Find where the given text appears and provide that cell's center as [x, y] coordinate. 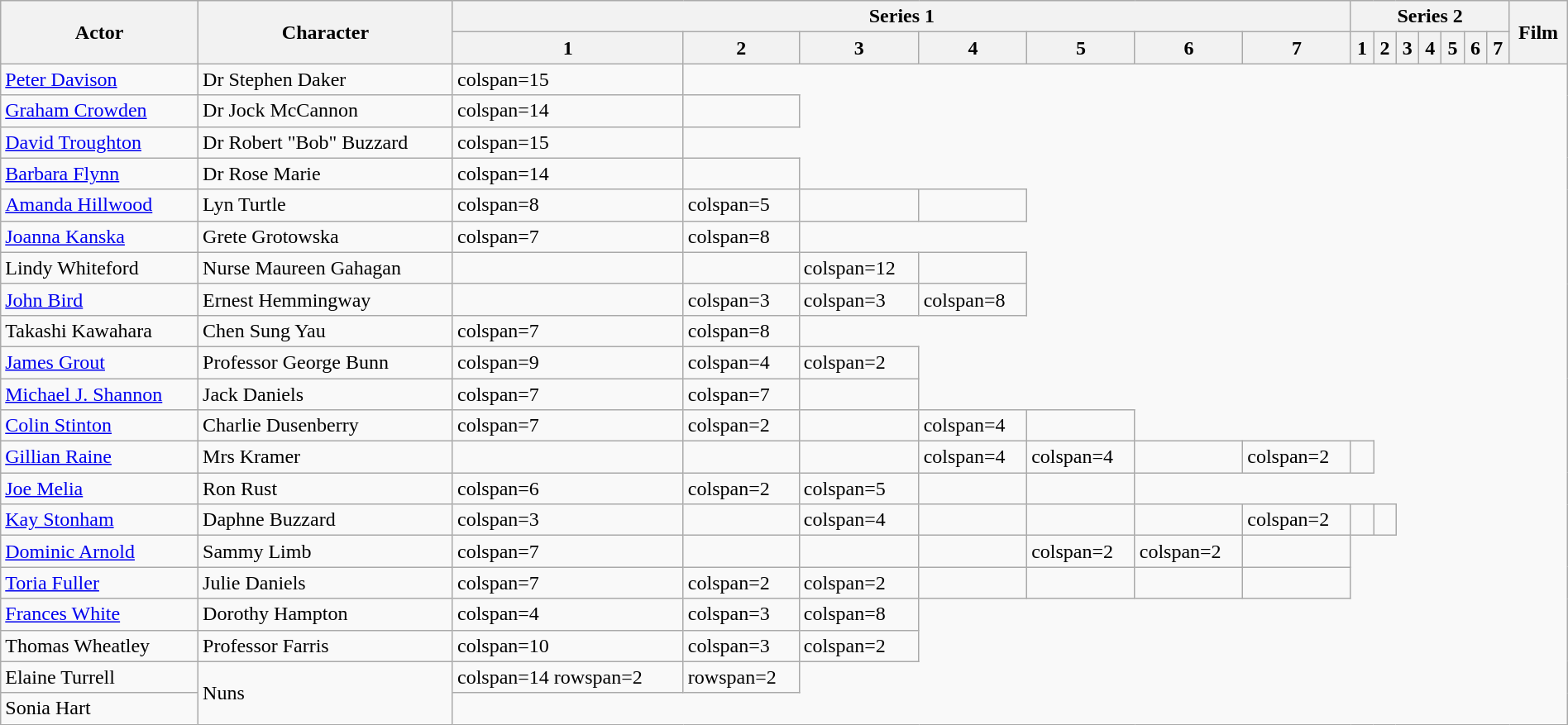
Dominic Arnold [99, 551]
Lindy Whiteford [99, 268]
Professor George Bunn [326, 362]
rowspan=2 [741, 677]
Graham Crowden [99, 111]
Gillian Raine [99, 457]
Mrs Kramer [326, 457]
Chen Sung Yau [326, 331]
Ernest Hemmingway [326, 299]
colspan=6 [567, 489]
Takashi Kawahara [99, 331]
Professor Farris [326, 646]
Dr Jock McCannon [326, 111]
Barbara Flynn [99, 174]
Lyn Turtle [326, 205]
Charlie Dusenberry [326, 426]
colspan=12 [858, 268]
Sammy Limb [326, 551]
Frances White [99, 614]
Elaine Turrell [99, 677]
Amanda Hillwood [99, 205]
Ron Rust [326, 489]
Thomas Wheatley [99, 646]
Actor [99, 32]
Daphne Buzzard [326, 520]
Peter Davison [99, 79]
Jack Daniels [326, 394]
Michael J. Shannon [99, 394]
colspan=9 [567, 362]
Dorothy Hampton [326, 614]
Kay Stonham [99, 520]
Colin Stinton [99, 426]
David Troughton [99, 142]
Dr Robert "Bob" Buzzard [326, 142]
John Bird [99, 299]
Sonia Hart [99, 708]
Series 1 [901, 17]
Joanna Kanska [99, 236]
Nuns [326, 693]
Grete Grotowska [326, 236]
Series 2 [1430, 17]
colspan=10 [567, 646]
Character [326, 32]
Film [1538, 32]
Joe Melia [99, 489]
colspan=14 rowspan=2 [567, 677]
James Grout [99, 362]
Dr Rose Marie [326, 174]
Dr Stephen Daker [326, 79]
Nurse Maureen Gahagan [326, 268]
Toria Fuller [99, 583]
Julie Daniels [326, 583]
